For the text-containing cell, return its midpoint in (X, Y) coordinate format. 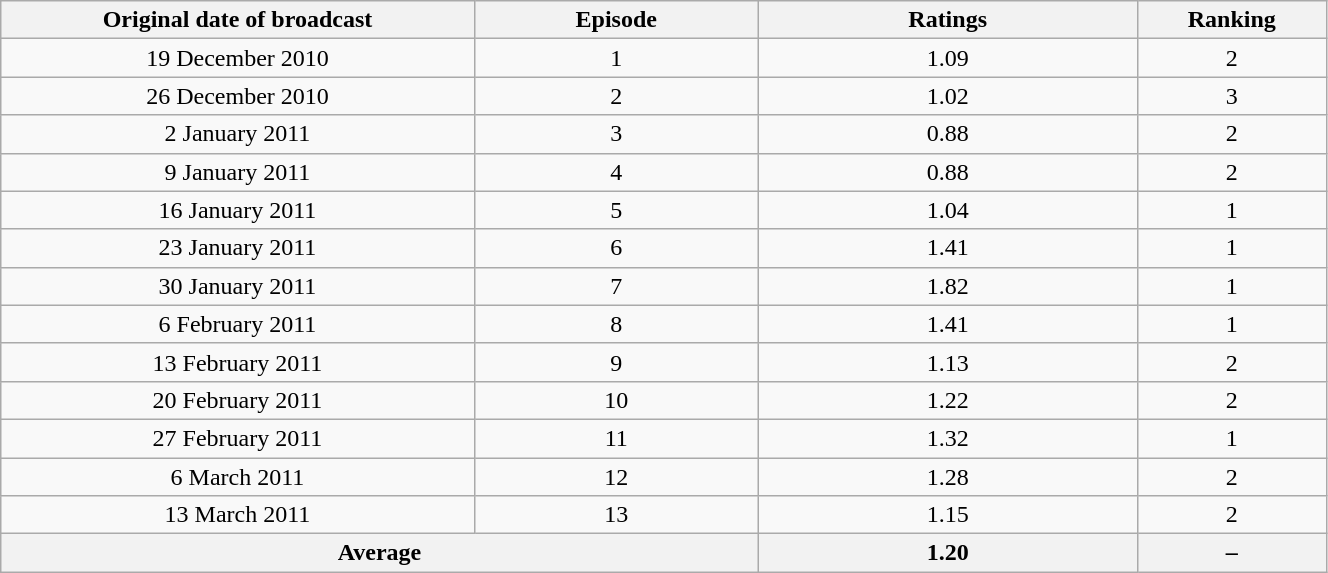
1.15 (948, 515)
20 February 2011 (238, 400)
16 January 2011 (238, 210)
1.02 (948, 96)
2 January 2011 (238, 134)
Episode (616, 20)
10 (616, 400)
27 February 2011 (238, 438)
13 (616, 515)
1.09 (948, 58)
1.22 (948, 400)
6 February 2011 (238, 324)
4 (616, 172)
30 January 2011 (238, 286)
13 February 2011 (238, 362)
Ranking (1232, 20)
1.04 (948, 210)
1.32 (948, 438)
Ratings (948, 20)
1.28 (948, 477)
– (1232, 553)
8 (616, 324)
6 March 2011 (238, 477)
Original date of broadcast (238, 20)
1.13 (948, 362)
6 (616, 248)
11 (616, 438)
5 (616, 210)
26 December 2010 (238, 96)
1.20 (948, 553)
9 (616, 362)
1.82 (948, 286)
7 (616, 286)
23 January 2011 (238, 248)
12 (616, 477)
13 March 2011 (238, 515)
9 January 2011 (238, 172)
19 December 2010 (238, 58)
Average (380, 553)
